Output the (x, y) coordinate of the center of the cell containing the given text.  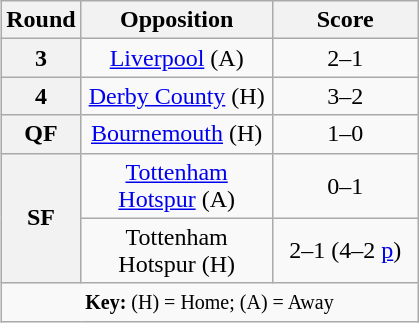
Liverpool (A) (176, 58)
Round (41, 20)
Opposition (176, 20)
QF (41, 134)
Bournemouth (H) (176, 134)
Tottenham Hotspur (A) (176, 186)
4 (41, 96)
1–0 (345, 134)
Score (345, 20)
3–2 (345, 96)
Key: (H) = Home; (A) = Away (210, 302)
Derby County (H) (176, 96)
0–1 (345, 186)
2–1 (345, 58)
Tottenham Hotspur (H) (176, 250)
SF (41, 218)
2–1 (4–2 p) (345, 250)
3 (41, 58)
